From the cell containing the given text, extract its center point as (X, Y) coordinate. 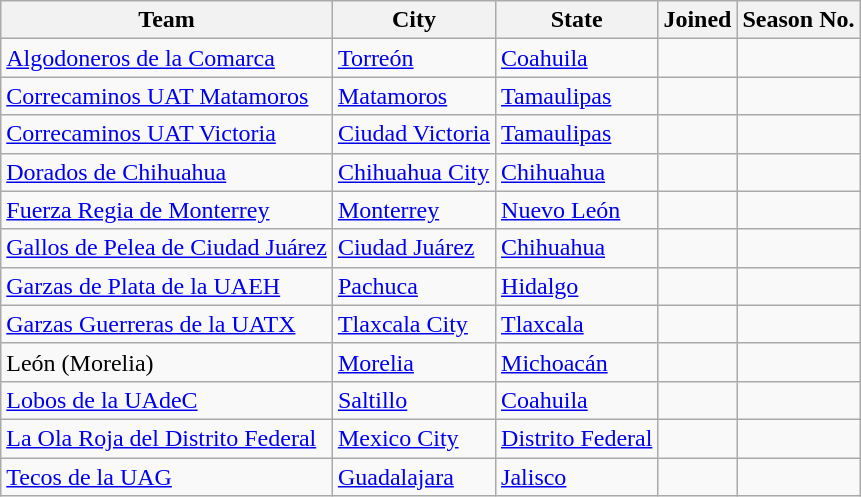
Ciudad Juárez (414, 248)
León (Morelia) (167, 362)
Morelia (414, 362)
Pachuca (414, 286)
Ciudad Victoria (414, 134)
Hidalgo (577, 286)
Correcaminos UAT Victoria (167, 134)
Michoacán (577, 362)
Chihuahua City (414, 172)
Matamoros (414, 96)
Joined (698, 20)
Lobos de la UAdeC (167, 400)
Nuevo León (577, 210)
Fuerza Regia de Monterrey (167, 210)
Gallos de Pelea de Ciudad Juárez (167, 248)
Tlaxcala City (414, 324)
Tlaxcala (577, 324)
Monterrey (414, 210)
Garzas Guerreras de la UATX (167, 324)
Algodoneros de la Comarca (167, 58)
State (577, 20)
Season No. (798, 20)
Garzas de Plata de la UAEH (167, 286)
Team (167, 20)
Tecos de la UAG (167, 477)
Torreón (414, 58)
Correcaminos UAT Matamoros (167, 96)
La Ola Roja del Distrito Federal (167, 438)
Mexico City (414, 438)
Guadalajara (414, 477)
Dorados de Chihuahua (167, 172)
Distrito Federal (577, 438)
Saltillo (414, 400)
City (414, 20)
Jalisco (577, 477)
